Search for the cell housing the specified text and yield its [X, Y] center coordinate. 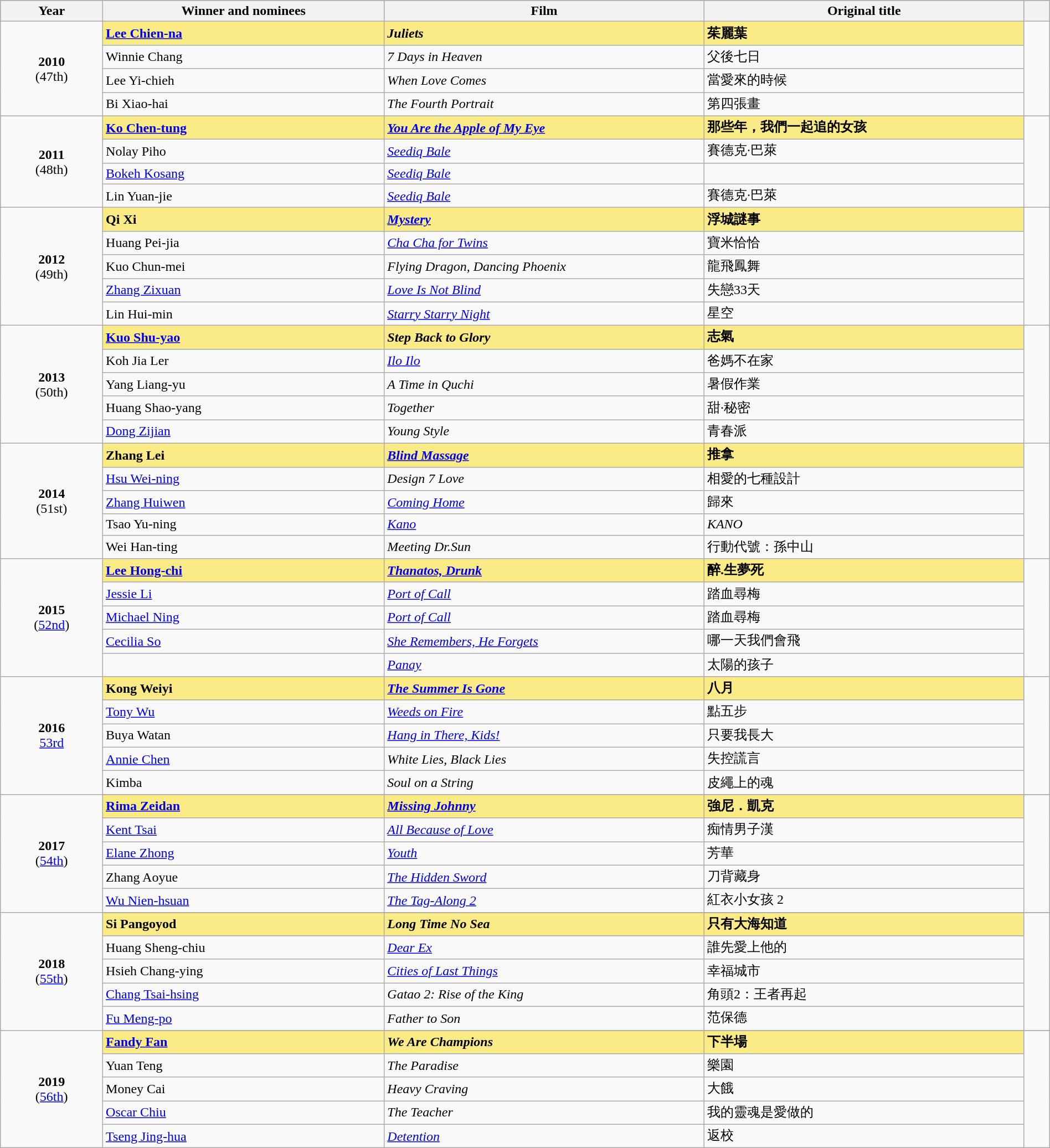
Michael Ning [244, 618]
All Because of Love [544, 830]
Fu Meng-po [244, 1018]
Lee Yi-chieh [244, 81]
Jessie Li [244, 594]
Kimba [244, 783]
強尼．凱克 [864, 806]
Ilo Ilo [544, 361]
A Time in Quchi [544, 384]
2018(55th) [52, 971]
大餓 [864, 1089]
Father to Son [544, 1018]
Winnie Chang [244, 56]
2017(54th) [52, 853]
Together [544, 408]
Dear Ex [544, 948]
醉.生夢死 [864, 570]
下半場 [864, 1042]
角頭2：王者再起 [864, 995]
Wu Nien-hsuan [244, 900]
Lin Yuan-jie [244, 196]
Dong Zijian [244, 432]
We Are Champions [544, 1042]
誰先愛上他的 [864, 948]
Huang Pei-jia [244, 243]
Zhang Huiwen [244, 503]
Tony Wu [244, 712]
Panay [544, 665]
Design 7 Love [544, 478]
The Paradise [544, 1065]
爸媽不在家 [864, 361]
Yuan Teng [244, 1065]
太陽的孩子 [864, 665]
Coming Home [544, 503]
Qi Xi [244, 219]
Money Cai [244, 1089]
行動代號：孫中山 [864, 547]
2015(52nd) [52, 618]
The Teacher [544, 1113]
Si Pangoyod [244, 924]
2011(48th) [52, 162]
刀背藏身 [864, 877]
2019(56th) [52, 1089]
失控謊言 [864, 759]
Film [544, 11]
Tseng Jing-hua [244, 1136]
Hsu Wei-ning [244, 478]
Flying Dragon, Dancing Phoenix [544, 267]
八月 [864, 689]
志氣 [864, 338]
Love Is Not Blind [544, 290]
歸來 [864, 503]
Yang Liang-yu [244, 384]
Kong Weiyi [244, 689]
Annie Chen [244, 759]
KANO [864, 524]
Cha Cha for Twins [544, 243]
相愛的七種設計 [864, 478]
當愛來的時候 [864, 81]
寶米恰恰 [864, 243]
Thanatos, Drunk [544, 570]
Lin Hui-min [244, 313]
Cecilia So [244, 641]
Zhang Zixuan [244, 290]
Juliets [544, 33]
推拿 [864, 455]
浮城謎事 [864, 219]
Huang Shao-yang [244, 408]
龍飛鳳舞 [864, 267]
Wei Han-ting [244, 547]
Kent Tsai [244, 830]
Missing Johnny [544, 806]
Bokeh Kosang [244, 173]
Kuo Chun-mei [244, 267]
The Hidden Sword [544, 877]
我的靈魂是愛做的 [864, 1113]
Nolay Piho [244, 152]
Fandy Fan [244, 1042]
Tsao Yu-ning [244, 524]
Gatao 2: Rise of the King [544, 995]
The Fourth Portrait [544, 104]
青春派 [864, 432]
Lee Chien-na [244, 33]
Kuo Shu-yao [244, 338]
Oscar Chiu [244, 1113]
父後七日 [864, 56]
Huang Sheng-chiu [244, 948]
When Love Comes [544, 81]
Step Back to Glory [544, 338]
Weeds on Fire [544, 712]
She Remembers, He Forgets [544, 641]
Blind Massage [544, 455]
2013(50th) [52, 384]
Koh Jia Ler [244, 361]
Hsieh Chang-ying [244, 971]
皮繩上的魂 [864, 783]
Soul on a String [544, 783]
只要我長大 [864, 735]
痴情男子漢 [864, 830]
第四張畫 [864, 104]
Mystery [544, 219]
Long Time No Sea [544, 924]
返校 [864, 1136]
Cities of Last Things [544, 971]
Chang Tsai-hsing [244, 995]
Youth [544, 854]
甜·秘密 [864, 408]
樂園 [864, 1065]
2012(49th) [52, 267]
茱麗葉 [864, 33]
White Lies, Black Lies [544, 759]
芳華 [864, 854]
Winner and nominees [244, 11]
幸福城市 [864, 971]
7 Days in Heaven [544, 56]
那些年，我們一起追的女孩 [864, 127]
只有大海知道 [864, 924]
失戀33天 [864, 290]
Zhang Aoyue [244, 877]
紅衣小女孩 2 [864, 900]
Hang in There, Kids! [544, 735]
Year [52, 11]
Meeting Dr.Sun [544, 547]
Young Style [544, 432]
Bi Xiao-hai [244, 104]
Lee Hong-chi [244, 570]
Rima Zeidan [244, 806]
Zhang Lei [244, 455]
Buya Watan [244, 735]
Starry Starry Night [544, 313]
范保德 [864, 1018]
Elane Zhong [244, 854]
星空 [864, 313]
Detention [544, 1136]
2010(47th) [52, 69]
The Tag-Along 2 [544, 900]
Original title [864, 11]
暑假作業 [864, 384]
201653rd [52, 735]
Ko Chen-tung [244, 127]
2014(51st) [52, 501]
點五步 [864, 712]
The Summer Is Gone [544, 689]
Heavy Craving [544, 1089]
哪一天我們會飛 [864, 641]
Kano [544, 524]
You Are the Apple of My Eye [544, 127]
